Search for the cell housing the specified text and yield its (x, y) center coordinate. 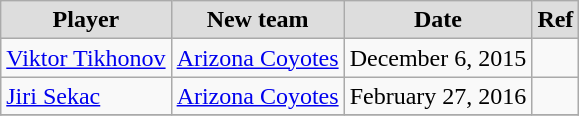
February 27, 2016 (438, 96)
Player (86, 20)
December 6, 2015 (438, 58)
Viktor Tikhonov (86, 58)
Ref (556, 20)
Date (438, 20)
New team (258, 20)
Jiri Sekac (86, 96)
